Find where the given text appears and provide that cell's center as [X, Y] coordinate. 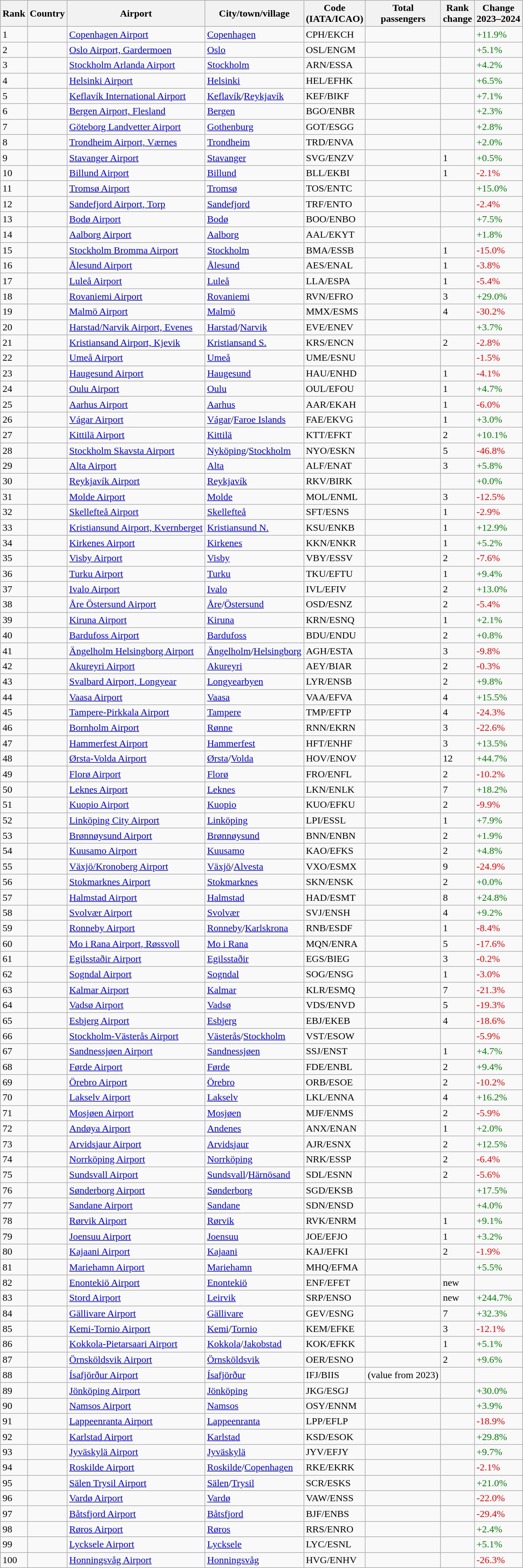
Rørvik [254, 1221]
SRP/ENSO [334, 1298]
SCR/ESKS [334, 1483]
Kajaani Airport [136, 1252]
HEL/EFHK [334, 81]
TMP/EFTP [334, 713]
66 [14, 1036]
35 [14, 558]
54 [14, 851]
Örebro [254, 1082]
Roskilde/Copenhagen [254, 1468]
Sogndal Airport [136, 974]
+9.1% [499, 1221]
6 [14, 111]
IVL/EFIV [334, 589]
75 [14, 1174]
Kirkenes [254, 543]
Kuopio [254, 805]
EGS/BIEG [334, 959]
Mosjøen [254, 1113]
Stockholm Skavsta Airport [136, 451]
Visby [254, 558]
Haugesund [254, 373]
Norrköping Airport [136, 1159]
Rønne [254, 728]
Rovaniemi [254, 296]
Kristiansand Airport, Kjevik [136, 343]
Kuopio Airport [136, 805]
KUO/EFKU [334, 805]
BDU/ENDU [334, 635]
RVN/EFRO [334, 296]
31 [14, 497]
44 [14, 697]
Kuusamo [254, 851]
Stord Airport [136, 1298]
SGD/EKSB [334, 1190]
Ålesund Airport [136, 266]
-29.4% [499, 1514]
-22.6% [499, 728]
Bodø [254, 219]
JOE/EFJO [334, 1236]
-2.4% [499, 204]
SVG/ENZV [334, 157]
AAL/EKYT [334, 235]
28 [14, 451]
Lycksele [254, 1545]
FRO/ENFL [334, 774]
ENF/EFET [334, 1283]
Umeå Airport [136, 358]
JYV/EFJY [334, 1452]
Svolvær Airport [136, 913]
+244.7% [499, 1298]
Kalmar [254, 990]
HOV/ENOV [334, 759]
Røros Airport [136, 1529]
53 [14, 836]
Jönköping Airport [136, 1390]
Vágar/Faroe Islands [254, 419]
97 [14, 1514]
-17.6% [499, 944]
Reykjavík Airport [136, 481]
Bergen [254, 111]
Oslo Airport, Gardermoen [136, 50]
-21.3% [499, 990]
Trondheim [254, 142]
+2.1% [499, 620]
50 [14, 789]
EBJ/EKEB [334, 1021]
RKV/BIRK [334, 481]
70 [14, 1098]
+13.5% [499, 743]
Bardufoss Airport [136, 635]
65 [14, 1021]
BMA/ESSB [334, 250]
Kristiansund Airport, Kvernberget [136, 528]
Sønderborg Airport [136, 1190]
13 [14, 219]
AGH/ESTA [334, 651]
Stavanger Airport [136, 157]
52 [14, 820]
-30.2% [499, 312]
Esbjerg [254, 1021]
Longyearbyen [254, 681]
94 [14, 1468]
79 [14, 1236]
Molde Airport [136, 497]
Lycksele Airport [136, 1545]
+24.8% [499, 897]
Karlstad Airport [136, 1437]
OSY/ENNM [334, 1406]
57 [14, 897]
+18.2% [499, 789]
Halmstad [254, 897]
Andenes [254, 1128]
+16.2% [499, 1098]
-46.8% [499, 451]
16 [14, 266]
Harstad/Narvik Airport, Evenes [136, 327]
Aarhus Airport [136, 404]
FDE/ENBL [334, 1067]
Ísafjörður [254, 1375]
Kuusamo Airport [136, 851]
MMX/ESMS [334, 312]
78 [14, 1221]
Lakselv [254, 1098]
-9.9% [499, 805]
+3.7% [499, 327]
76 [14, 1190]
Sønderborg [254, 1190]
VAA/EFVA [334, 697]
NRK/ESSP [334, 1159]
LLA/ESPA [334, 281]
Skellefteå Airport [136, 512]
Roskilde Airport [136, 1468]
Country [47, 14]
+13.0% [499, 589]
Åre Östersund Airport [136, 604]
Ørsta-Volda Airport [136, 759]
40 [14, 635]
Ivalo [254, 589]
Lakselv Airport [136, 1098]
Jönköping [254, 1390]
HVG/ENHV [334, 1560]
Ängelholm Helsingborg Airport [136, 651]
49 [14, 774]
Harstad/Narvik [254, 327]
VDS/ENVD [334, 1005]
Växjö/Alvesta [254, 866]
KLR/ESMQ [334, 990]
Sandane Airport [136, 1206]
96 [14, 1498]
+32.3% [499, 1313]
Bardufoss [254, 635]
46 [14, 728]
+11.9% [499, 34]
Oulu [254, 389]
-12.5% [499, 497]
+1.8% [499, 235]
-0.2% [499, 959]
74 [14, 1159]
LYC/ESNL [334, 1545]
Haugesund Airport [136, 373]
64 [14, 1005]
Førde [254, 1067]
Linköping [254, 820]
71 [14, 1113]
KRN/ESNQ [334, 620]
Kajaani [254, 1252]
-18.6% [499, 1021]
TKU/EFTU [334, 574]
Brønnøysund Airport [136, 836]
17 [14, 281]
Mo i Rana Airport, Røssvoll [136, 944]
Svalbard Airport, Longyear [136, 681]
Stokmarknes Airport [136, 882]
80 [14, 1252]
+4.2% [499, 65]
Helsinki [254, 81]
+7.1% [499, 96]
AAR/EKAH [334, 404]
AES/ENAL [334, 266]
ALF/ENAT [334, 466]
GEV/ESNG [334, 1313]
OUL/EFOU [334, 389]
MHQ/EFMA [334, 1267]
Joensuu [254, 1236]
39 [14, 620]
+9.8% [499, 681]
RRS/ENRO [334, 1529]
-24.9% [499, 866]
-22.0% [499, 1498]
HAU/ENHD [334, 373]
BNN/ENBN [334, 836]
+7.5% [499, 219]
93 [14, 1452]
Billund Airport [136, 173]
GOT/ESGG [334, 127]
26 [14, 419]
LYR/ENSB [334, 681]
RNN/EKRN [334, 728]
Ivalo Airport [136, 589]
+12.9% [499, 528]
95 [14, 1483]
Totalpassengers [403, 14]
OER/ESNO [334, 1360]
Leirvik [254, 1298]
Sandnessjøen Airport [136, 1051]
Leknes Airport [136, 789]
Halmstad Airport [136, 897]
Lappeenranta [254, 1421]
Stockholm Bromma Airport [136, 250]
Code(IATA/ICAO) [334, 14]
84 [14, 1313]
Tampere [254, 713]
CPH/EKCH [334, 34]
Visby Airport [136, 558]
-6.4% [499, 1159]
KOK/EFKK [334, 1344]
Mariehamn Airport [136, 1267]
Honningsvåg Airport [136, 1560]
10 [14, 173]
Namsos Airport [136, 1406]
LPI/ESSL [334, 820]
KKN/ENKR [334, 543]
-12.1% [499, 1329]
Kittilä [254, 435]
-9.8% [499, 651]
Florø Airport [136, 774]
87 [14, 1360]
Bergen Airport, Flesland [136, 111]
11 [14, 188]
Linköping City Airport [136, 820]
Växjö/Kronoberg Airport [136, 866]
-3.0% [499, 974]
Sundsvall/Härnösand [254, 1174]
+2.3% [499, 111]
Aalborg [254, 235]
-26.3% [499, 1560]
Aarhus [254, 404]
88 [14, 1375]
Egilsstaðir Airport [136, 959]
UME/ESNU [334, 358]
Akureyri [254, 666]
KSU/ENKB [334, 528]
Vardø [254, 1498]
Kiruna [254, 620]
KAJ/EFKI [334, 1252]
Kemi-Tornio Airport [136, 1329]
69 [14, 1082]
ARN/ESSA [334, 65]
Luleå [254, 281]
21 [14, 343]
+2.4% [499, 1529]
Sandefjord [254, 204]
FAE/EKVG [334, 419]
-0.3% [499, 666]
SFT/ESNS [334, 512]
Bodø Airport [136, 219]
Ronneby/Karlskrona [254, 928]
+9.6% [499, 1360]
+29.8% [499, 1437]
Arvidsjaur Airport [136, 1144]
-3.8% [499, 266]
Enontekiö Airport [136, 1283]
61 [14, 959]
Turku [254, 574]
Arvidsjaur [254, 1144]
68 [14, 1067]
KRS/ENCN [334, 343]
Akureyri Airport [136, 666]
RKE/EKRK [334, 1468]
TRD/ENVA [334, 142]
81 [14, 1267]
+15.5% [499, 697]
36 [14, 574]
Vágar Airport [136, 419]
Røros [254, 1529]
+29.0% [499, 296]
67 [14, 1051]
Hammerfest Airport [136, 743]
MJF/ENMS [334, 1113]
Gällivare [254, 1313]
Örnsköldsvik [254, 1360]
+6.5% [499, 81]
HFT/ENHF [334, 743]
Sundsvall Airport [136, 1174]
20 [14, 327]
City/town/village [254, 14]
+9.7% [499, 1452]
Tampere-Pirkkala Airport [136, 713]
VXO/ESMX [334, 866]
Luleå Airport [136, 281]
KSD/ESOK [334, 1437]
Billund [254, 173]
Jyväskylä Airport [136, 1452]
NYO/ESKN [334, 451]
AEY/BIAR [334, 666]
43 [14, 681]
Ålesund [254, 266]
Egilsstaðir [254, 959]
LKN/ENLK [334, 789]
+4.8% [499, 851]
HAD/ESMT [334, 897]
-15.0% [499, 250]
Stavanger [254, 157]
+44.7% [499, 759]
Change2023–2024 [499, 14]
Norrköping [254, 1159]
Göteborg Landvetter Airport [136, 127]
Bornholm Airport [136, 728]
Brønnøysund [254, 836]
MQN/ENRA [334, 944]
14 [14, 235]
Lappeenranta Airport [136, 1421]
83 [14, 1298]
KTT/EFKT [334, 435]
-5.6% [499, 1174]
Førde Airport [136, 1067]
BLL/EKBI [334, 173]
Leknes [254, 789]
Örnsköldsvik Airport [136, 1360]
Skellefteå [254, 512]
Vaasa [254, 697]
Västerås/Stockholm [254, 1036]
Ängelholm/Helsingborg [254, 651]
47 [14, 743]
BGO/ENBR [334, 111]
Sandane [254, 1206]
Keflavík International Airport [136, 96]
Reykjavík [254, 481]
+2.8% [499, 127]
Vardø Airport [136, 1498]
Rørvik Airport [136, 1221]
SSJ/ENST [334, 1051]
Svolvær [254, 913]
-7.6% [499, 558]
Rank [14, 14]
Helsinki Airport [136, 81]
-24.3% [499, 713]
+9.2% [499, 913]
Malmö [254, 312]
Sälen Trysil Airport [136, 1483]
+3.0% [499, 419]
27 [14, 435]
EVE/ENEV [334, 327]
SDN/ENSD [334, 1206]
24 [14, 389]
Florø [254, 774]
32 [14, 512]
OSL/ENGM [334, 50]
59 [14, 928]
77 [14, 1206]
98 [14, 1529]
15 [14, 250]
Åre/Östersund [254, 604]
+5.5% [499, 1267]
34 [14, 543]
Vaasa Airport [136, 697]
Turku Airport [136, 574]
-6.0% [499, 404]
62 [14, 974]
100 [14, 1560]
-2.8% [499, 343]
Umeå [254, 358]
BOO/ENBO [334, 219]
Stockholm Arlanda Airport [136, 65]
RVK/ENRM [334, 1221]
45 [14, 713]
-1.5% [499, 358]
Karlstad [254, 1437]
Sälen/Trysil [254, 1483]
37 [14, 589]
-1.9% [499, 1252]
Oulu Airport [136, 389]
OSD/ESNZ [334, 604]
Ørsta/Volda [254, 759]
18 [14, 296]
TRF/ENTO [334, 204]
Tromsø [254, 188]
SOG/ENSG [334, 974]
Keflavík/Reykjavík [254, 96]
SVJ/ENSH [334, 913]
Båtsfjord Airport [136, 1514]
Vadsø [254, 1005]
92 [14, 1437]
Airport [136, 14]
-18.9% [499, 1421]
Hammerfest [254, 743]
Sandnessjøen [254, 1051]
SKN/ENSK [334, 882]
Stockholm-Västerås Airport [136, 1036]
Joensuu Airport [136, 1236]
Copenhagen Airport [136, 34]
90 [14, 1406]
51 [14, 805]
Honningsvåg [254, 1560]
Gothenburg [254, 127]
Esbjerg Airport [136, 1021]
63 [14, 990]
JKG/ESGJ [334, 1390]
Kiruna Airport [136, 620]
Stokmarknes [254, 882]
+21.0% [499, 1483]
Tromsø Airport [136, 188]
AJR/ESNX [334, 1144]
89 [14, 1390]
Sandefjord Airport, Torp [136, 204]
72 [14, 1128]
42 [14, 666]
+3.9% [499, 1406]
29 [14, 466]
(value from 2023) [403, 1375]
BJF/ENBS [334, 1514]
+1.9% [499, 836]
Mariehamn [254, 1267]
-4.1% [499, 373]
Trondheim Airport, Værnes [136, 142]
Sogndal [254, 974]
85 [14, 1329]
38 [14, 604]
73 [14, 1144]
Mosjøen Airport [136, 1113]
Alta Airport [136, 466]
KAO/EFKS [334, 851]
+15.0% [499, 188]
TOS/ENTC [334, 188]
Jyväskylä [254, 1452]
58 [14, 913]
-19.3% [499, 1005]
-8.4% [499, 928]
30 [14, 481]
Kristiansand S. [254, 343]
KEF/BIKF [334, 96]
+5.8% [499, 466]
Nyköping/Stockholm [254, 451]
Kalmar Airport [136, 990]
Båtsfjord [254, 1514]
RNB/ESDF [334, 928]
Ronneby Airport [136, 928]
Kristiansund N. [254, 528]
Rovaniemi Airport [136, 296]
23 [14, 373]
+10.1% [499, 435]
ORB/ESOE [334, 1082]
Gällivare Airport [136, 1313]
ANX/ENAN [334, 1128]
+4.0% [499, 1206]
Molde [254, 497]
+30.0% [499, 1390]
Vadsø Airport [136, 1005]
Ísafjörður Airport [136, 1375]
Alta [254, 466]
48 [14, 759]
91 [14, 1421]
LPP/EFLP [334, 1421]
41 [14, 651]
-2.9% [499, 512]
SDL/ESNN [334, 1174]
+3.2% [499, 1236]
Oslo [254, 50]
86 [14, 1344]
+0.8% [499, 635]
LKL/ENNA [334, 1098]
Kemi/Tornio [254, 1329]
Kittilä Airport [136, 435]
VAW/ENSS [334, 1498]
Namsos [254, 1406]
Andøya Airport [136, 1128]
56 [14, 882]
99 [14, 1545]
Aalborg Airport [136, 235]
Kirkenes Airport [136, 543]
82 [14, 1283]
MOL/ENML [334, 497]
+0.5% [499, 157]
KEM/EFKE [334, 1329]
Enontekiö [254, 1283]
Malmö Airport [136, 312]
25 [14, 404]
Rankchange [457, 14]
55 [14, 866]
Mo i Rana [254, 944]
Copenhagen [254, 34]
VST/ESOW [334, 1036]
60 [14, 944]
+17.5% [499, 1190]
Kokkola-Pietarsaari Airport [136, 1344]
19 [14, 312]
Kokkola/Jakobstad [254, 1344]
+5.2% [499, 543]
+7.9% [499, 820]
IFJ/BIIS [334, 1375]
33 [14, 528]
22 [14, 358]
+12.5% [499, 1144]
Örebro Airport [136, 1082]
VBY/ESSV [334, 558]
